Return the (x, y) coordinate for the center point of the cell that contains the specified text.  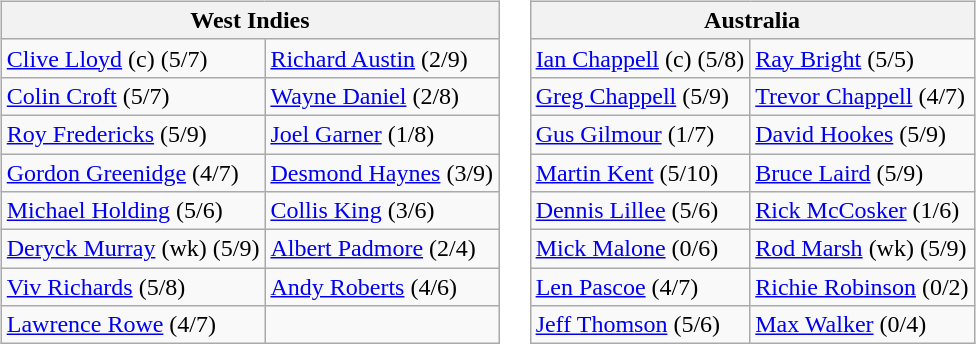
Desmond Haynes (3/9) (382, 173)
Gordon Greenidge (4/7) (133, 173)
Greg Chappell (5/9) (640, 96)
Albert Padmore (2/4) (382, 249)
Rod Marsh (wk) (5/9) (862, 249)
Bruce Laird (5/9) (862, 173)
Max Walker (0/4) (862, 325)
Michael Holding (5/6) (133, 211)
Colin Croft (5/7) (133, 96)
Dennis Lillee (5/6) (640, 211)
Ian Chappell (c) (5/8) (640, 58)
David Hookes (5/9) (862, 134)
Len Pascoe (4/7) (640, 287)
Richard Austin (2/9) (382, 58)
Gus Gilmour (1/7) (640, 134)
Wayne Daniel (2/8) (382, 96)
Clive Lloyd (c) (5/7) (133, 58)
Mick Malone (0/6) (640, 249)
Jeff Thomson (5/6) (640, 325)
Richie Robinson (0/2) (862, 287)
Joel Garner (1/8) (382, 134)
Rick McCosker (1/6) (862, 211)
Australia (752, 20)
Andy Roberts (4/6) (382, 287)
Roy Fredericks (5/9) (133, 134)
Martin Kent (5/10) (640, 173)
Deryck Murray (wk) (5/9) (133, 249)
Ray Bright (5/5) (862, 58)
West Indies (250, 20)
Trevor Chappell (4/7) (862, 96)
Viv Richards (5/8) (133, 287)
Lawrence Rowe (4/7) (133, 325)
Collis King (3/6) (382, 211)
